Output the (X, Y) coordinate of the center of the cell containing the given text.  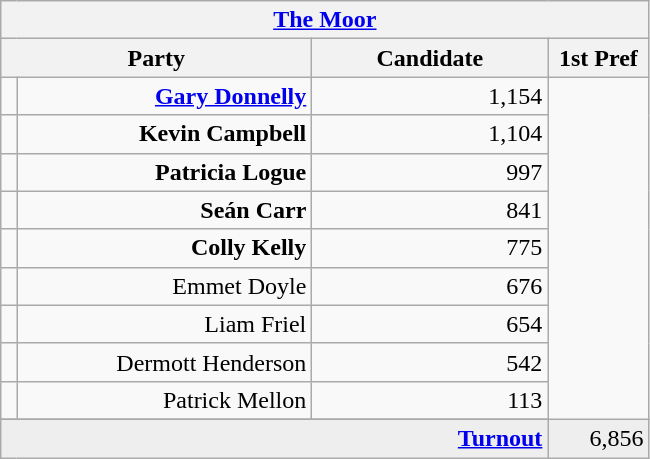
Patrick Mellon (164, 400)
775 (430, 248)
1,104 (430, 134)
654 (430, 324)
Kevin Campbell (164, 134)
542 (430, 362)
676 (430, 286)
Liam Friel (164, 324)
Dermott Henderson (164, 362)
Seán Carr (164, 210)
1st Pref (598, 58)
Emmet Doyle (164, 286)
Turnout (274, 438)
Candidate (430, 58)
Patricia Logue (164, 172)
841 (430, 210)
Party (156, 58)
The Moor (325, 20)
113 (430, 400)
997 (430, 172)
1,154 (430, 96)
Colly Kelly (164, 248)
6,856 (598, 438)
Gary Donnelly (164, 96)
